Determine the [X, Y] coordinate at the center of the cell enclosing the given text.  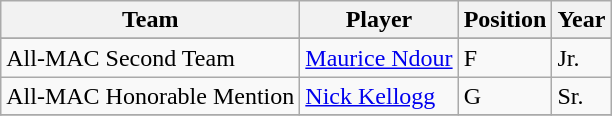
Player [379, 20]
Year [582, 20]
Team [150, 20]
Nick Kellogg [379, 96]
All-MAC Honorable Mention [150, 96]
Jr. [582, 58]
F [505, 58]
Maurice Ndour [379, 58]
Sr. [582, 96]
Position [505, 20]
All-MAC Second Team [150, 58]
G [505, 96]
